For the text-containing cell, return its midpoint in (X, Y) coordinate format. 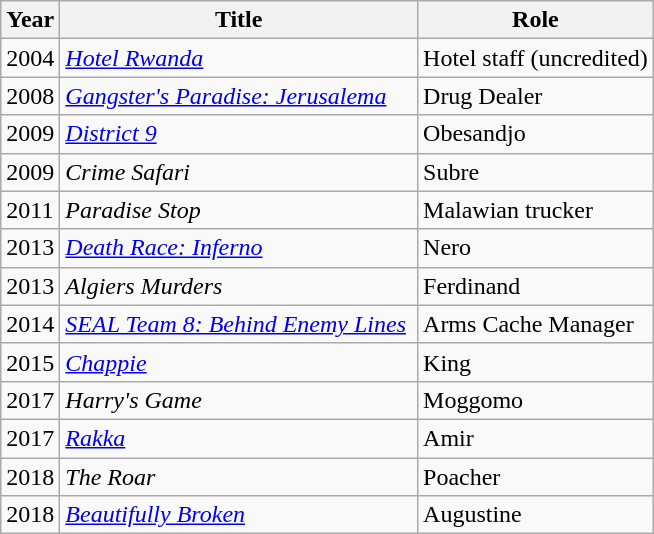
Ferdinand (536, 286)
Year (30, 20)
2008 (30, 96)
Obesandjo (536, 134)
Augustine (536, 515)
District 9 (239, 134)
Role (536, 20)
Moggomo (536, 400)
Harry's Game (239, 400)
Chappie (239, 362)
2004 (30, 58)
Hotel Rwanda (239, 58)
SEAL Team 8: Behind Enemy Lines (239, 324)
Hotel staff (uncredited) (536, 58)
2011 (30, 210)
Malawian trucker (536, 210)
Drug Dealer (536, 96)
The Roar (239, 477)
Arms Cache Manager (536, 324)
Death Race: Inferno (239, 248)
2015 (30, 362)
Paradise Stop (239, 210)
Amir (536, 438)
Algiers Murders (239, 286)
Gangster's Paradise: Jerusalema (239, 96)
Poacher (536, 477)
King (536, 362)
Subre (536, 172)
Nero (536, 248)
Beautifully Broken (239, 515)
2014 (30, 324)
Crime Safari (239, 172)
Rakka (239, 438)
Title (239, 20)
